Capture the cell that displays the provided text and extract its [X, Y] central coordinate. 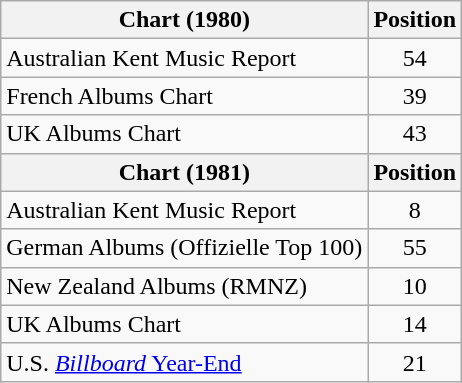
10 [415, 286]
U.S. Billboard Year-End [184, 362]
Chart (1981) [184, 172]
54 [415, 58]
14 [415, 324]
New Zealand Albums (RMNZ) [184, 286]
55 [415, 248]
German Albums (Offizielle Top 100) [184, 248]
8 [415, 210]
39 [415, 96]
Chart (1980) [184, 20]
43 [415, 134]
21 [415, 362]
French Albums Chart [184, 96]
